Return the (X, Y) coordinate for the center point of the cell that contains the specified text.  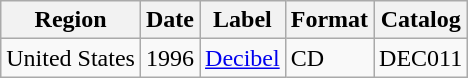
CD (329, 58)
Label (243, 20)
Region (71, 20)
1996 (170, 58)
Catalog (421, 20)
Decibel (243, 58)
Date (170, 20)
Format (329, 20)
DEC011 (421, 58)
United States (71, 58)
